Extract the [X, Y] coordinate from the center of the cell holding the provided text.  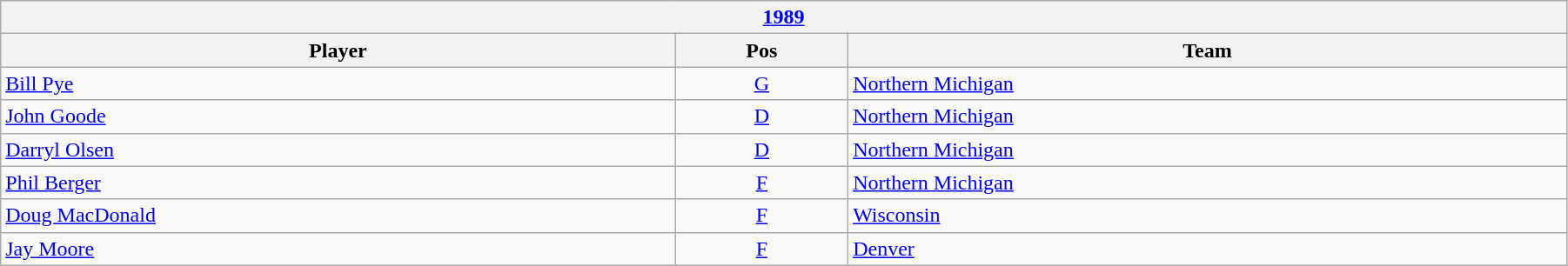
Wisconsin [1208, 216]
Pos [762, 50]
Player [338, 50]
Darryl Olsen [338, 150]
1989 [784, 17]
G [762, 83]
Denver [1208, 249]
Phil Berger [338, 183]
Jay Moore [338, 249]
Team [1208, 50]
John Goode [338, 116]
Doug MacDonald [338, 216]
Bill Pye [338, 83]
